Detect which cell encompasses the target text, then output its (X, Y) center coordinate. 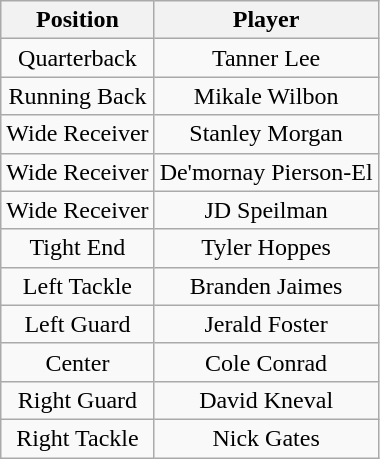
De'mornay Pierson-El (266, 172)
Tanner Lee (266, 58)
David Kneval (266, 400)
Left Tackle (78, 286)
Cole Conrad (266, 362)
Tight End (78, 248)
Center (78, 362)
Branden Jaimes (266, 286)
Running Back (78, 96)
Stanley Morgan (266, 134)
Nick Gates (266, 438)
Tyler Hoppes (266, 248)
Quarterback (78, 58)
Player (266, 20)
Mikale Wilbon (266, 96)
Left Guard (78, 324)
Jerald Foster (266, 324)
Position (78, 20)
Right Tackle (78, 438)
Right Guard (78, 400)
JD Speilman (266, 210)
